Return [x, y] of the center of cell containing provided text 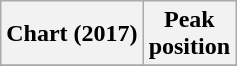
Chart (2017) [72, 34]
Peakposition [189, 34]
